From the cell containing the given text, extract its center point as (X, Y) coordinate. 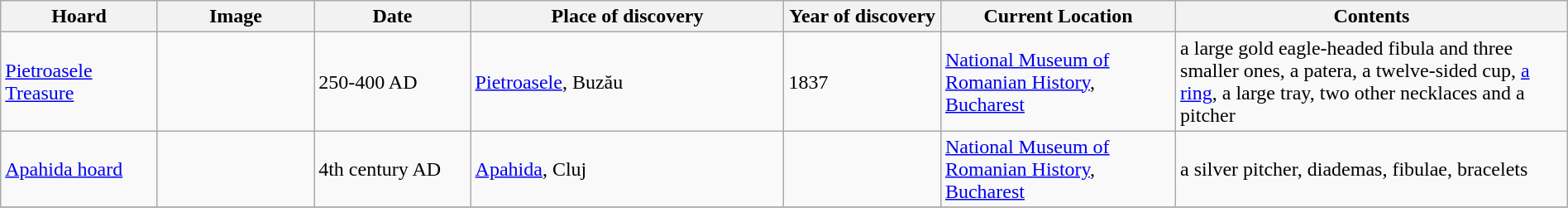
a large gold eagle-headed fibula and three smaller ones, a patera, a twelve-sided cup, a ring, a large tray, two other necklaces and a pitcher (1372, 81)
Place of discovery (627, 17)
Pietroasele, Buzău (627, 81)
Current Location (1058, 17)
Apahida, Cluj (627, 169)
Contents (1372, 17)
Pietroasele Treasure (79, 81)
Hoard (79, 17)
a silver pitcher, diademas, fibulae, bracelets (1372, 169)
4th century AD (392, 169)
Apahida hoard (79, 169)
Date (392, 17)
250-400 AD (392, 81)
Image (235, 17)
Year of discovery (862, 17)
1837 (862, 81)
